Pinpoint the cell where the given text exists, returning its [x, y] midpoint coordinate. 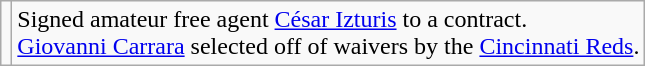
Signed amateur free agent César Izturis to a contract. Giovanni Carrara selected off of waivers by the Cincinnati Reds. [328, 34]
